Return the [x, y] coordinate for the center point of the cell that contains the specified text.  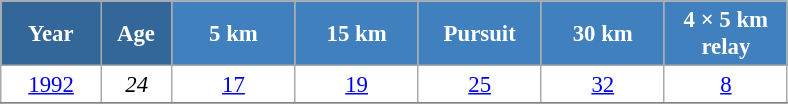
Year [52, 34]
32 [602, 85]
15 km [356, 34]
1992 [52, 85]
24 [136, 85]
5 km [234, 34]
30 km [602, 34]
Pursuit [480, 34]
4 × 5 km relay [726, 34]
Age [136, 34]
8 [726, 85]
19 [356, 85]
25 [480, 85]
17 [234, 85]
